For the text-containing cell, return its midpoint in [X, Y] coordinate format. 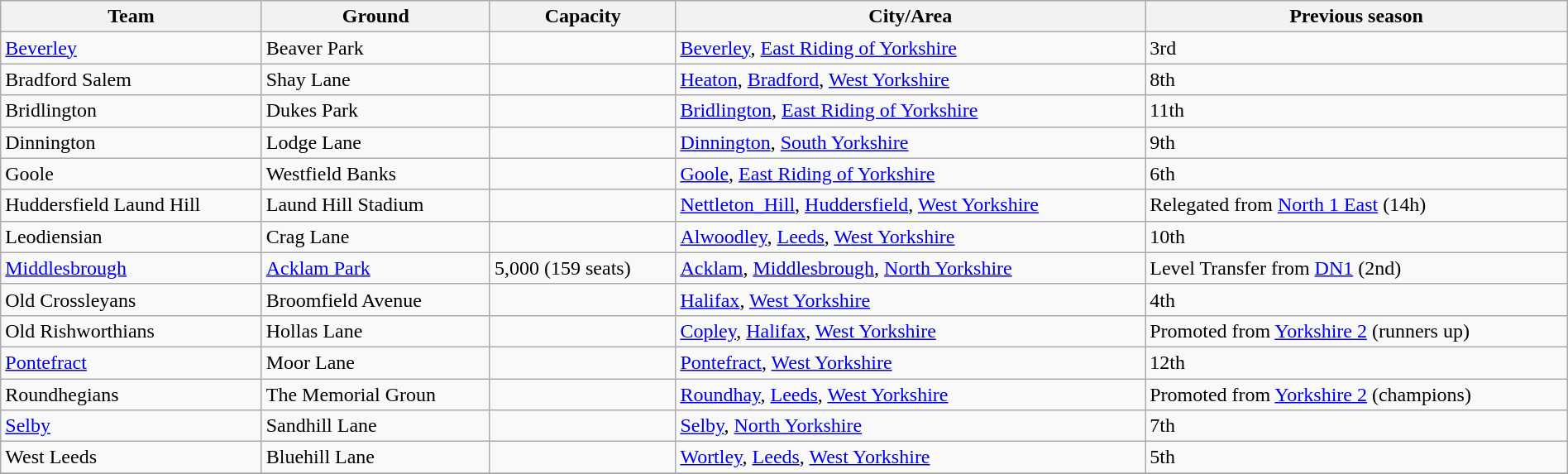
Bradford Salem [131, 79]
Beverley, East Riding of Yorkshire [911, 48]
Old Crossleyans [131, 299]
Acklam Park [375, 268]
Promoted from Yorkshire 2 (champions) [1356, 395]
Laund Hill Stadium [375, 205]
Relegated from North 1 East (14h) [1356, 205]
Crag Lane [375, 237]
Westfield Banks [375, 174]
Previous season [1356, 17]
Bluehill Lane [375, 457]
Pontefract [131, 362]
Roundhay, Leeds, West Yorkshire [911, 395]
Pontefract, West Yorkshire [911, 362]
Dinnington, South Yorkshire [911, 142]
9th [1356, 142]
City/Area [911, 17]
Middlesbrough [131, 268]
Nettleton_Hill, Huddersfield, West Yorkshire [911, 205]
Copley, Halifax, West Yorkshire [911, 331]
8th [1356, 79]
Dukes Park [375, 111]
5,000 (159 seats) [582, 268]
6th [1356, 174]
Ground [375, 17]
Acklam, Middlesbrough, North Yorkshire [911, 268]
4th [1356, 299]
Dinnington [131, 142]
Hollas Lane [375, 331]
3rd [1356, 48]
5th [1356, 457]
Huddersfield Laund Hill [131, 205]
Moor Lane [375, 362]
Level Transfer from DN1 (2nd) [1356, 268]
Leodiensian [131, 237]
Heaton, Bradford, West Yorkshire [911, 79]
11th [1356, 111]
Bridlington [131, 111]
Halifax, West Yorkshire [911, 299]
7th [1356, 426]
Broomfield Avenue [375, 299]
Goole [131, 174]
West Leeds [131, 457]
Capacity [582, 17]
Selby, North Yorkshire [911, 426]
Shay Lane [375, 79]
Alwoodley, Leeds, West Yorkshire [911, 237]
12th [1356, 362]
Team [131, 17]
Roundhegians [131, 395]
Bridlington, East Riding of Yorkshire [911, 111]
Lodge Lane [375, 142]
Beverley [131, 48]
Goole, East Riding of Yorkshire [911, 174]
Wortley, Leeds, West Yorkshire [911, 457]
10th [1356, 237]
Selby [131, 426]
The Memorial Groun [375, 395]
Beaver Park [375, 48]
Old Rishworthians [131, 331]
Sandhill Lane [375, 426]
Promoted from Yorkshire 2 (runners up) [1356, 331]
